Return [x, y] of the center of cell containing provided text 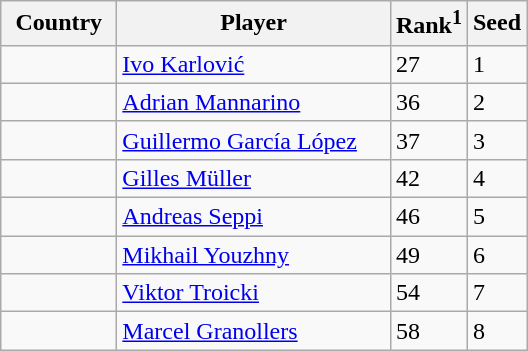
Andreas Seppi [254, 217]
Guillermo García López [254, 140]
2 [496, 102]
58 [428, 331]
37 [428, 140]
Rank1 [428, 24]
Ivo Karlović [254, 64]
Adrian Mannarino [254, 102]
27 [428, 64]
4 [496, 178]
3 [496, 140]
Seed [496, 24]
6 [496, 255]
Mikhail Youzhny [254, 255]
49 [428, 255]
Player [254, 24]
Country [59, 24]
Viktor Troicki [254, 293]
42 [428, 178]
36 [428, 102]
8 [496, 331]
1 [496, 64]
7 [496, 293]
Gilles Müller [254, 178]
5 [496, 217]
46 [428, 217]
Marcel Granollers [254, 331]
54 [428, 293]
